Capture the cell that displays the provided text and extract its (x, y) central coordinate. 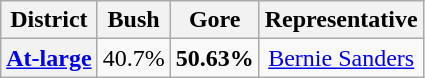
District (49, 20)
50.63% (214, 58)
Gore (214, 20)
Bernie Sanders (341, 58)
Bush (134, 20)
At-large (49, 58)
Representative (341, 20)
40.7% (134, 58)
